Detect which cell encompasses the target text, then output its [X, Y] center coordinate. 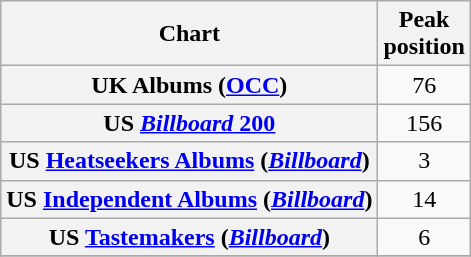
US Heatseekers Albums (Billboard) [190, 161]
3 [424, 161]
US Independent Albums (Billboard) [190, 199]
US Billboard 200 [190, 123]
UK Albums (OCC) [190, 85]
6 [424, 237]
US Tastemakers (Billboard) [190, 237]
14 [424, 199]
Peakposition [424, 34]
156 [424, 123]
Chart [190, 34]
76 [424, 85]
